Capture the cell that displays the provided text and extract its [x, y] central coordinate. 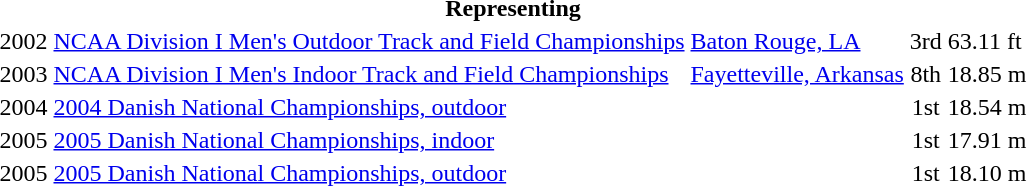
2005 Danish National Championships, indoor [369, 140]
3rd [926, 41]
Fayetteville, Arkansas [797, 74]
Baton Rouge, LA [797, 41]
8th [926, 74]
2004 Danish National Championships, outdoor [369, 107]
NCAA Division I Men's Indoor Track and Field Championships [369, 74]
NCAA Division I Men's Outdoor Track and Field Championships [369, 41]
